Extract the [x, y] coordinate from the center of the cell holding the provided text.  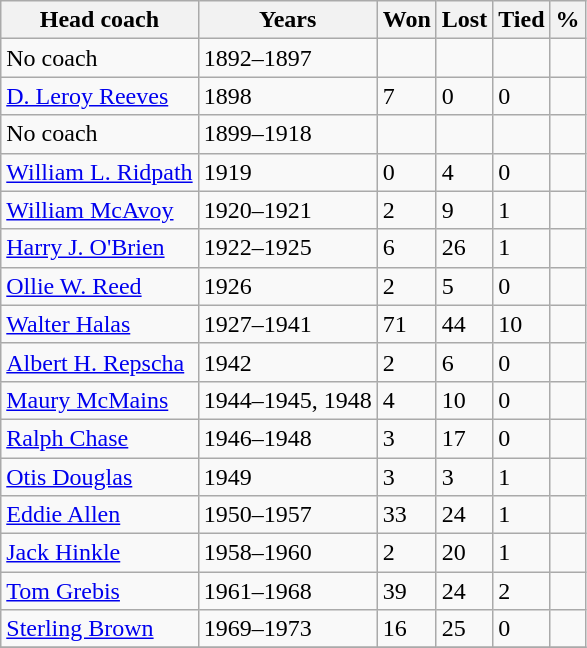
1944–1945, 1948 [288, 400]
Won [406, 20]
16 [406, 629]
20 [464, 553]
39 [406, 591]
17 [464, 438]
1919 [288, 172]
1949 [288, 477]
Jack Hinkle [100, 553]
1958–1960 [288, 553]
1926 [288, 286]
Lost [464, 20]
33 [406, 515]
25 [464, 629]
Maury McMains [100, 400]
Ollie W. Reed [100, 286]
Years [288, 20]
1969–1973 [288, 629]
Eddie Allen [100, 515]
Otis Douglas [100, 477]
1898 [288, 96]
Harry J. O'Brien [100, 248]
71 [406, 324]
Sterling Brown [100, 629]
1961–1968 [288, 591]
44 [464, 324]
% [568, 20]
William McAvoy [100, 210]
D. Leroy Reeves [100, 96]
Tied [522, 20]
1927–1941 [288, 324]
1942 [288, 362]
5 [464, 286]
1920–1921 [288, 210]
Head coach [100, 20]
1922–1925 [288, 248]
Albert H. Repscha [100, 362]
1899–1918 [288, 134]
9 [464, 210]
7 [406, 96]
Tom Grebis [100, 591]
Walter Halas [100, 324]
Ralph Chase [100, 438]
26 [464, 248]
1950–1957 [288, 515]
1946–1948 [288, 438]
1892–1897 [288, 58]
William L. Ridpath [100, 172]
